Determine the [x, y] coordinate at the center of the cell enclosing the given text.  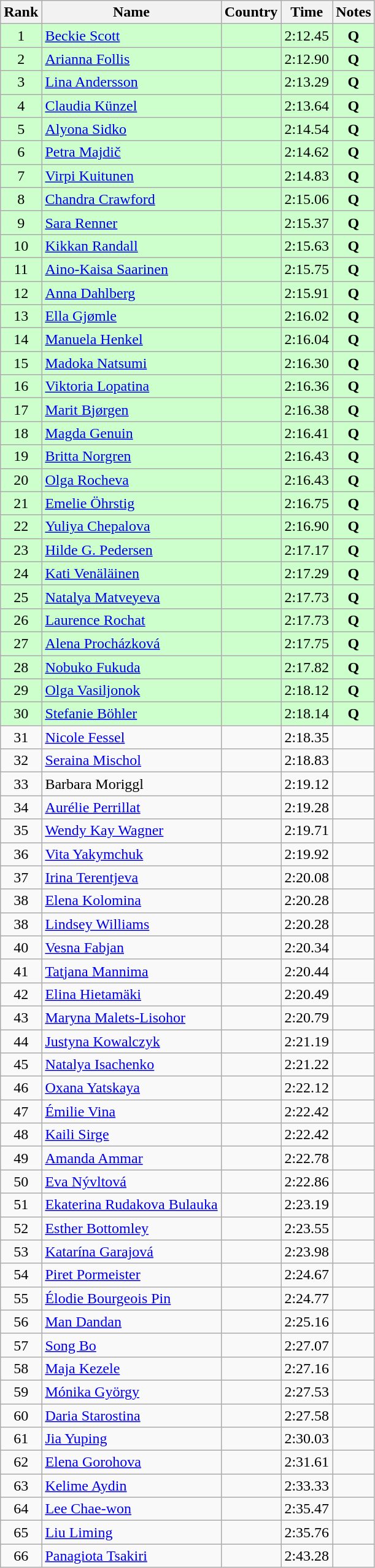
Stefanie Böhler [131, 714]
2:20.08 [307, 877]
Sara Renner [131, 222]
Virpi Kuitunen [131, 176]
Arianna Follis [131, 59]
2:23.19 [307, 1205]
2:16.41 [307, 433]
Nicole Fessel [131, 737]
2:14.83 [307, 176]
2:12.45 [307, 36]
11 [21, 269]
2:27.53 [307, 1392]
Time [307, 12]
2:13.29 [307, 82]
Kaili Sirge [131, 1135]
62 [21, 1462]
65 [21, 1532]
2:22.86 [307, 1182]
2:21.19 [307, 1041]
Song Bo [131, 1345]
36 [21, 854]
Natalya Matveyeva [131, 597]
64 [21, 1509]
2:35.47 [307, 1509]
2:15.37 [307, 222]
Eva Nývltová [131, 1182]
Lee Chae-won [131, 1509]
23 [21, 550]
21 [21, 503]
Ella Gjømle [131, 316]
Rank [21, 12]
29 [21, 691]
2:16.04 [307, 340]
Hilde G. Pedersen [131, 550]
Justyna Kowalczyk [131, 1041]
Katarína Garajová [131, 1252]
2:16.30 [307, 363]
2:18.35 [307, 737]
Olga Rocheva [131, 480]
27 [21, 643]
60 [21, 1415]
Maja Kezele [131, 1368]
2:15.63 [307, 246]
2:31.61 [307, 1462]
Elena Gorohova [131, 1462]
2:21.22 [307, 1065]
12 [21, 293]
2:20.34 [307, 947]
58 [21, 1368]
Emelie Öhrstig [131, 503]
61 [21, 1439]
2:27.16 [307, 1368]
4 [21, 106]
32 [21, 761]
55 [21, 1298]
Claudia Künzel [131, 106]
2:23.55 [307, 1228]
47 [21, 1111]
Chandra Crawford [131, 199]
Magda Genuin [131, 433]
Elina Hietamäki [131, 994]
2:43.28 [307, 1556]
25 [21, 597]
2:17.82 [307, 667]
13 [21, 316]
2:19.12 [307, 784]
35 [21, 831]
Élodie Bourgeois Pin [131, 1298]
Marit Bjørgen [131, 410]
10 [21, 246]
7 [21, 176]
Petra Majdič [131, 152]
6 [21, 152]
2:18.83 [307, 761]
41 [21, 971]
17 [21, 410]
40 [21, 947]
Man Dandan [131, 1322]
Nobuko Fukuda [131, 667]
Alena Procházková [131, 643]
2:30.03 [307, 1439]
Alyona Sidko [131, 129]
59 [21, 1392]
30 [21, 714]
2:19.28 [307, 807]
43 [21, 1017]
2:13.64 [307, 106]
22 [21, 527]
54 [21, 1275]
Esther Bottomley [131, 1228]
2:14.62 [307, 152]
51 [21, 1205]
2:16.36 [307, 386]
1 [21, 36]
Liu Liming [131, 1532]
44 [21, 1041]
Barbara Moriggl [131, 784]
2:15.91 [307, 293]
2 [21, 59]
2:16.38 [307, 410]
Vesna Fabjan [131, 947]
33 [21, 784]
2:27.07 [307, 1345]
2:25.16 [307, 1322]
3 [21, 82]
34 [21, 807]
48 [21, 1135]
45 [21, 1065]
Irina Terentjeva [131, 877]
9 [21, 222]
56 [21, 1322]
Country [251, 12]
31 [21, 737]
Daria Starostina [131, 1415]
52 [21, 1228]
2:24.77 [307, 1298]
Notes [354, 12]
Olga Vasiljonok [131, 691]
Lindsey Williams [131, 924]
Viktoria Lopatina [131, 386]
2:16.02 [307, 316]
2:20.79 [307, 1017]
50 [21, 1182]
Kati Venäläinen [131, 573]
63 [21, 1486]
8 [21, 199]
Maryna Malets-Lisohor [131, 1017]
16 [21, 386]
Seraina Mischol [131, 761]
20 [21, 480]
2:17.29 [307, 573]
Madoka Natsumi [131, 363]
2:19.71 [307, 831]
18 [21, 433]
2:15.06 [307, 199]
2:23.98 [307, 1252]
2:19.92 [307, 854]
Vita Yakymchuk [131, 854]
Laurence Rochat [131, 620]
15 [21, 363]
Piret Pormeister [131, 1275]
2:16.75 [307, 503]
2:22.78 [307, 1158]
2:17.17 [307, 550]
Elena Kolomina [131, 901]
Amanda Ammar [131, 1158]
37 [21, 877]
46 [21, 1088]
49 [21, 1158]
Natalya Isachenko [131, 1065]
2:18.14 [307, 714]
Anna Dahlberg [131, 293]
Ekaterina Rudakova Bulauka [131, 1205]
2:14.54 [307, 129]
Kikkan Randall [131, 246]
Name [131, 12]
2:22.12 [307, 1088]
19 [21, 457]
Aurélie Perrillat [131, 807]
2:24.67 [307, 1275]
28 [21, 667]
2:12.90 [307, 59]
42 [21, 994]
14 [21, 340]
5 [21, 129]
Aino-Kaisa Saarinen [131, 269]
2:20.44 [307, 971]
Panagiota Tsakiri [131, 1556]
2:20.49 [307, 994]
2:35.76 [307, 1532]
Lina Andersson [131, 82]
Jia Yuping [131, 1439]
53 [21, 1252]
Yuliya Chepalova [131, 527]
Mónika György [131, 1392]
Beckie Scott [131, 36]
26 [21, 620]
Wendy Kay Wagner [131, 831]
2:16.90 [307, 527]
Britta Norgren [131, 457]
2:15.75 [307, 269]
66 [21, 1556]
Émilie Vina [131, 1111]
2:27.58 [307, 1415]
24 [21, 573]
Kelime Aydin [131, 1486]
2:18.12 [307, 691]
Tatjana Mannima [131, 971]
Manuela Henkel [131, 340]
2:33.33 [307, 1486]
Oxana Yatskaya [131, 1088]
57 [21, 1345]
2:17.75 [307, 643]
